For the text-containing cell, return its midpoint in [X, Y] coordinate format. 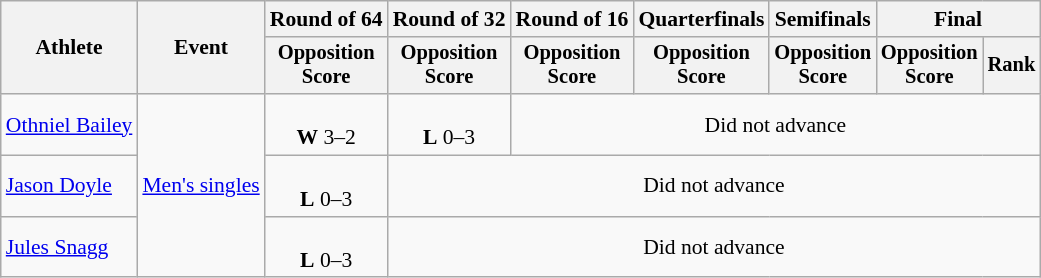
Rank [1012, 66]
Jason Doyle [70, 186]
Round of 32 [450, 19]
Men's singles [200, 186]
Athlete [70, 48]
Othniel Bailey [70, 124]
W 3–2 [326, 124]
Quarterfinals [701, 19]
Semifinals [822, 19]
Round of 64 [326, 19]
Round of 16 [572, 19]
Jules Snagg [70, 248]
Event [200, 48]
Final [958, 19]
